Locate the cell with the specified text and output its (x, y) center coordinate. 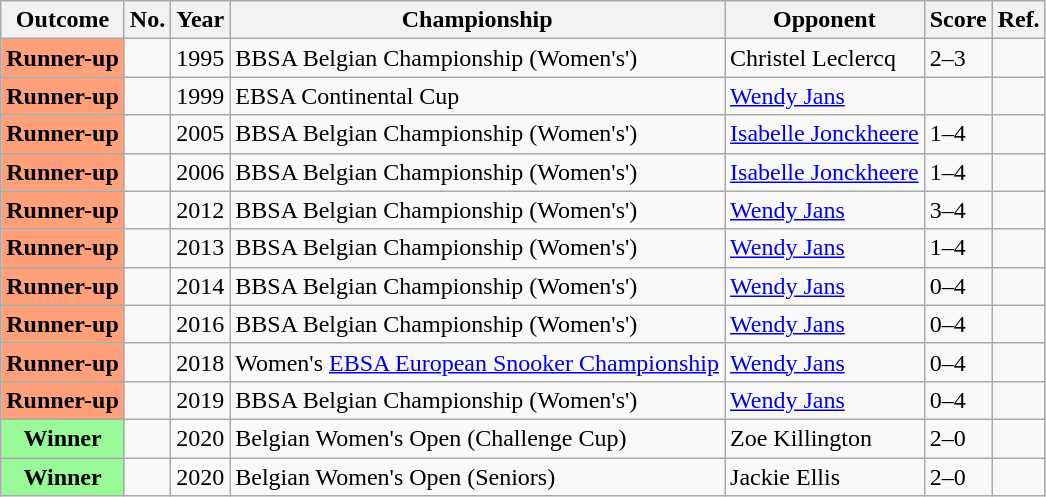
2–3 (958, 58)
Championship (478, 20)
Zoe Killington (825, 438)
2013 (200, 248)
Year (200, 20)
Ref. (1018, 20)
Score (958, 20)
2006 (200, 172)
Belgian Women's Open (Challenge Cup) (478, 438)
No. (147, 20)
Women's EBSA European Snooker Championship (478, 362)
2018 (200, 362)
Jackie Ellis (825, 477)
Outcome (63, 20)
EBSA Continental Cup (478, 96)
3–4 (958, 210)
2016 (200, 324)
1999 (200, 96)
2012 (200, 210)
Christel Leclercq (825, 58)
2014 (200, 286)
2019 (200, 400)
Belgian Women's Open (Seniors) (478, 477)
Opponent (825, 20)
2005 (200, 134)
1995 (200, 58)
